Find where the given text appears and provide that cell's center as [X, Y] coordinate. 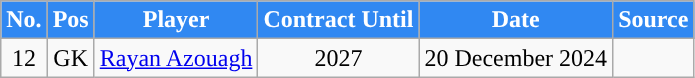
2027 [338, 58]
20 December 2024 [516, 58]
Pos [70, 20]
Player [176, 20]
GK [70, 58]
Rayan Azouagh [176, 58]
Source [654, 20]
No. [24, 20]
Contract Until [338, 20]
12 [24, 58]
Date [516, 20]
